Find where the given text appears and provide that cell's center as [x, y] coordinate. 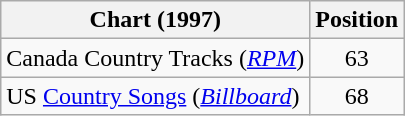
68 [357, 96]
Canada Country Tracks (RPM) [156, 58]
63 [357, 58]
US Country Songs (Billboard) [156, 96]
Position [357, 20]
Chart (1997) [156, 20]
